From the cell containing the given text, extract its center point as (X, Y) coordinate. 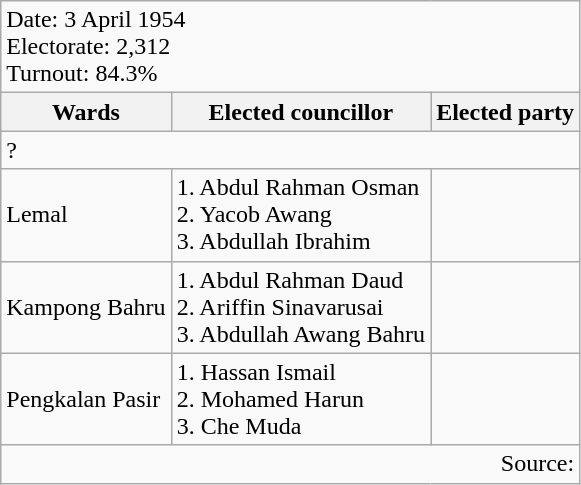
Source: (290, 464)
Kampong Bahru (86, 307)
Elected party (506, 112)
Date: 3 April 1954Electorate: 2,312Turnout: 84.3% (290, 47)
1. Abdul Rahman Osman2. Yacob Awang3. Abdullah Ibrahim (301, 215)
Elected councillor (301, 112)
Lemal (86, 215)
1. Hassan Ismail2. Mohamed Harun3. Che Muda (301, 399)
Wards (86, 112)
1. Abdul Rahman Daud2. Ariffin Sinavarusai3. Abdullah Awang Bahru (301, 307)
? (290, 150)
Pengkalan Pasir (86, 399)
